Detect which cell encompasses the target text, then output its (X, Y) center coordinate. 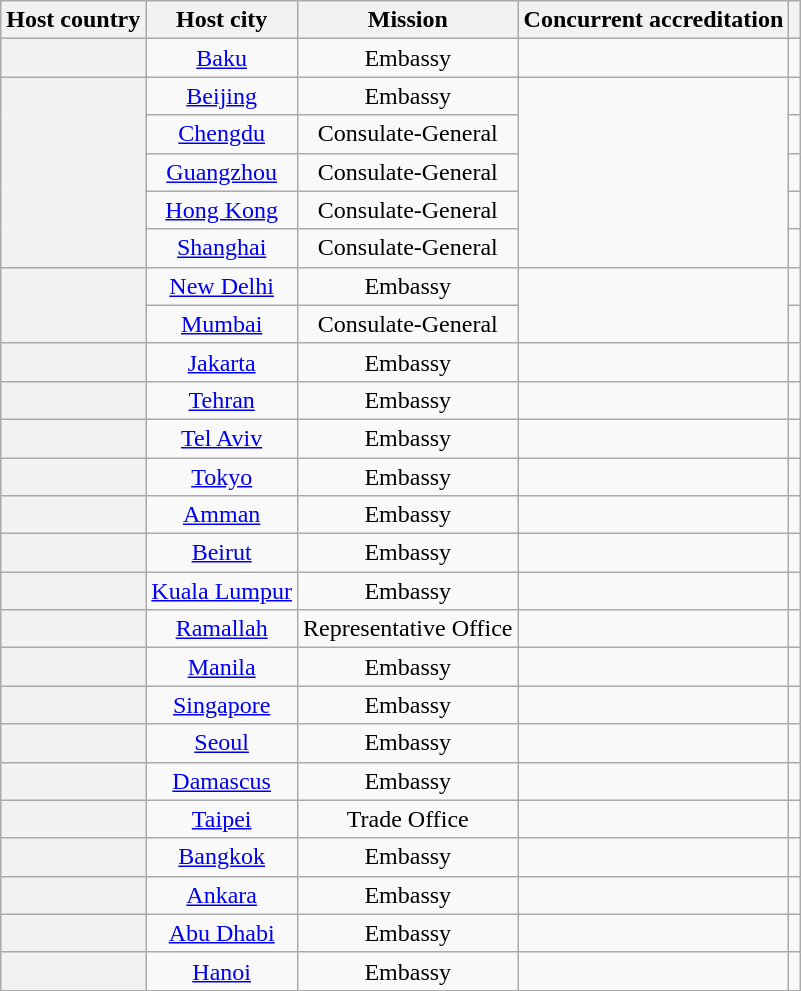
Mission (408, 20)
Bangkok (222, 857)
Ankara (222, 895)
Host country (74, 20)
Chengdu (222, 134)
New Delhi (222, 286)
Hong Kong (222, 210)
Trade Office (408, 819)
Taipei (222, 819)
Seoul (222, 743)
Abu Dhabi (222, 933)
Guangzhou (222, 172)
Representative Office (408, 629)
Beirut (222, 553)
Beijing (222, 96)
Tehran (222, 400)
Hanoi (222, 971)
Mumbai (222, 324)
Manila (222, 667)
Tel Aviv (222, 438)
Damascus (222, 781)
Kuala Lumpur (222, 591)
Tokyo (222, 477)
Host city (222, 20)
Concurrent accreditation (654, 20)
Amman (222, 515)
Singapore (222, 705)
Baku (222, 58)
Shanghai (222, 248)
Jakarta (222, 362)
Ramallah (222, 629)
